Extract the (x, y) coordinate from the center of the cell holding the provided text.  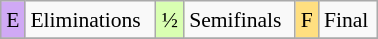
½ (170, 20)
Eliminations (90, 20)
E (12, 20)
F (307, 20)
Semifinals (240, 20)
Final (348, 20)
